Provide the [x, y] coordinate of the cell's center where the given text is located.  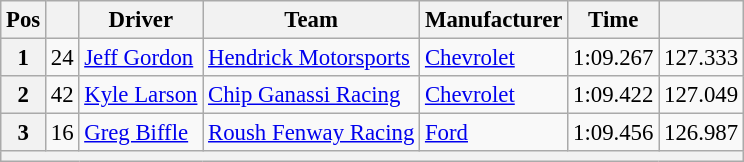
1:09.422 [614, 95]
Chip Ganassi Racing [312, 95]
Hendrick Motorsports [312, 58]
Manufacturer [494, 20]
2 [24, 95]
1 [24, 58]
Team [312, 20]
42 [62, 95]
Pos [24, 20]
Ford [494, 133]
127.333 [702, 58]
Driver [141, 20]
Time [614, 20]
Roush Fenway Racing [312, 133]
24 [62, 58]
16 [62, 133]
1:09.267 [614, 58]
3 [24, 133]
Kyle Larson [141, 95]
1:09.456 [614, 133]
Jeff Gordon [141, 58]
126.987 [702, 133]
Greg Biffle [141, 133]
127.049 [702, 95]
